Pinpoint the cell where the given text exists, returning its [X, Y] midpoint coordinate. 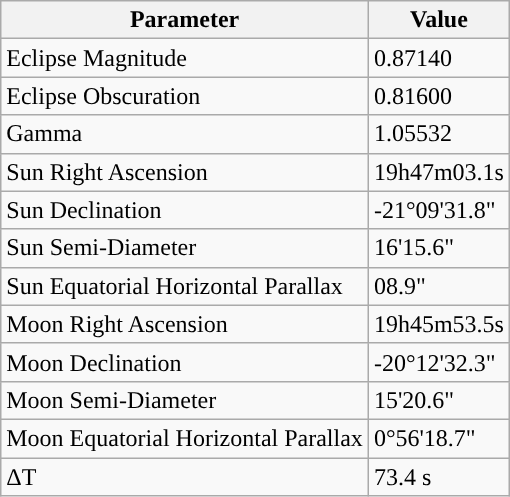
08.9" [438, 286]
Sun Declination [185, 210]
Sun Semi-Diameter [185, 248]
-20°12'32.3" [438, 362]
Eclipse Obscuration [185, 96]
16'15.6" [438, 248]
Eclipse Magnitude [185, 58]
Moon Equatorial Horizontal Parallax [185, 438]
Value [438, 20]
Moon Right Ascension [185, 324]
19h45m53.5s [438, 324]
-21°09'31.8" [438, 210]
Moon Semi-Diameter [185, 400]
0.81600 [438, 96]
Sun Equatorial Horizontal Parallax [185, 286]
73.4 s [438, 477]
Parameter [185, 20]
1.05532 [438, 134]
0°56'18.7" [438, 438]
Sun Right Ascension [185, 172]
19h47m03.1s [438, 172]
Moon Declination [185, 362]
Gamma [185, 134]
ΔT [185, 477]
15'20.6" [438, 400]
0.87140 [438, 58]
